Output the (x, y) coordinate of the center of the cell containing the given text.  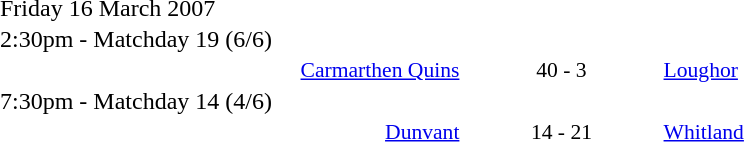
40 - 3 (561, 70)
